Identify which cell holds the provided text, then report its (X, Y) central coordinate. 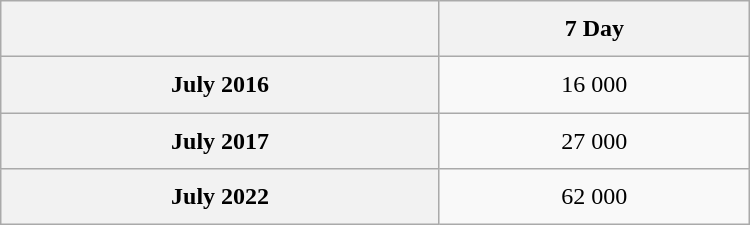
July 2022 (220, 196)
27 000 (594, 140)
16 000 (594, 85)
July 2016 (220, 85)
7 Day (594, 29)
62 000 (594, 196)
July 2017 (220, 140)
